Find where the given text appears and provide that cell's center as [X, Y] coordinate. 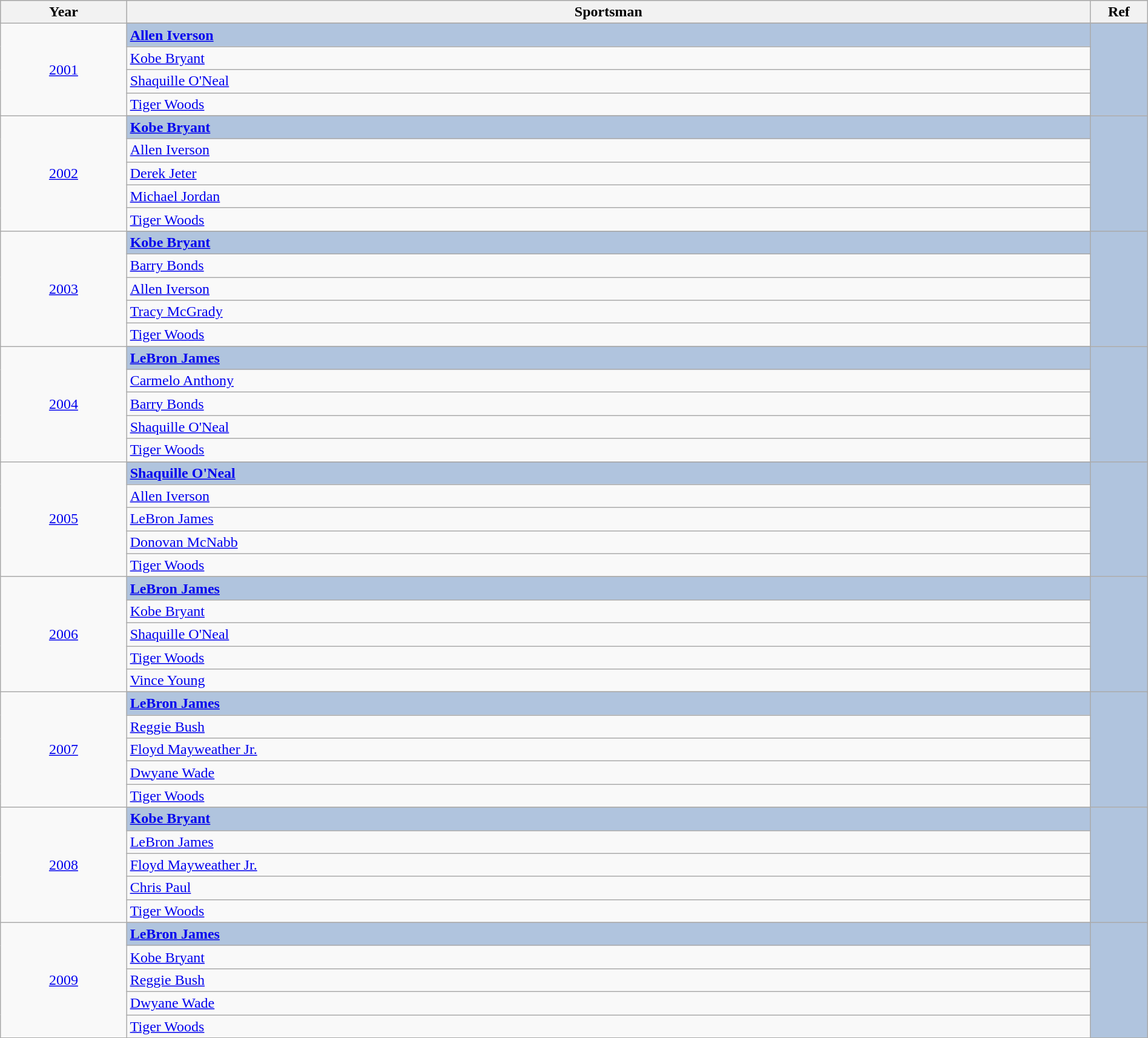
Donovan McNabb [608, 542]
2003 [64, 288]
Sportsman [608, 12]
2001 [64, 70]
Vince Young [608, 681]
2004 [64, 404]
2008 [64, 865]
2006 [64, 634]
Carmelo Anthony [608, 381]
2005 [64, 519]
2007 [64, 750]
Tracy McGrady [608, 312]
Michael Jordan [608, 196]
2002 [64, 173]
Year [64, 12]
2009 [64, 980]
Chris Paul [608, 888]
Ref [1119, 12]
Derek Jeter [608, 173]
